Identify which cell holds the provided text, then report its [X, Y] central coordinate. 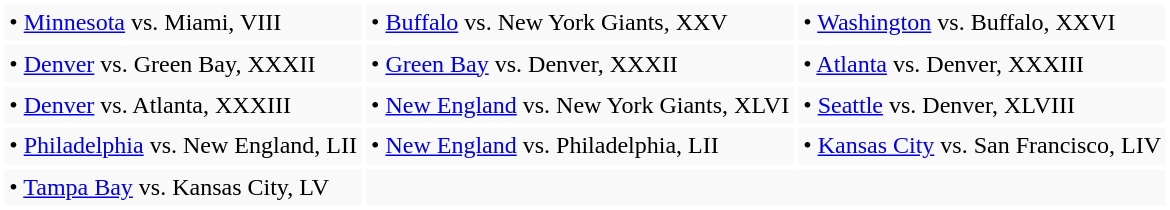
• New England vs. New York Giants, XLVI [580, 104]
• Denver vs. Green Bay, XXXII [183, 64]
• Atlanta vs. Denver, XXXIII [982, 64]
• Buffalo vs. New York Giants, XXV [580, 22]
• Minnesota vs. Miami, VIII [183, 22]
• Tampa Bay vs. Kansas City, LV [183, 186]
• Green Bay vs. Denver, XXXII [580, 64]
• Kansas City vs. San Francisco, LIV [982, 146]
• Denver vs. Atlanta, XXXIII [183, 104]
• Washington vs. Buffalo, XXVI [982, 22]
• Seattle vs. Denver, XLVIII [982, 104]
• Philadelphia vs. New England, LII [183, 146]
• New England vs. Philadelphia, LII [580, 146]
